Find where the given text appears and provide that cell's center as (X, Y) coordinate. 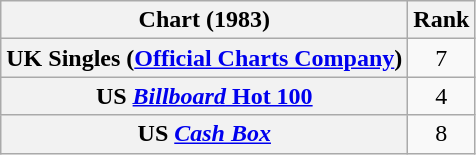
US Billboard Hot 100 (204, 96)
7 (442, 58)
US Cash Box (204, 134)
UK Singles (Official Charts Company) (204, 58)
4 (442, 96)
8 (442, 134)
Rank (442, 20)
Chart (1983) (204, 20)
